Detect which cell encompasses the target text, then output its (x, y) center coordinate. 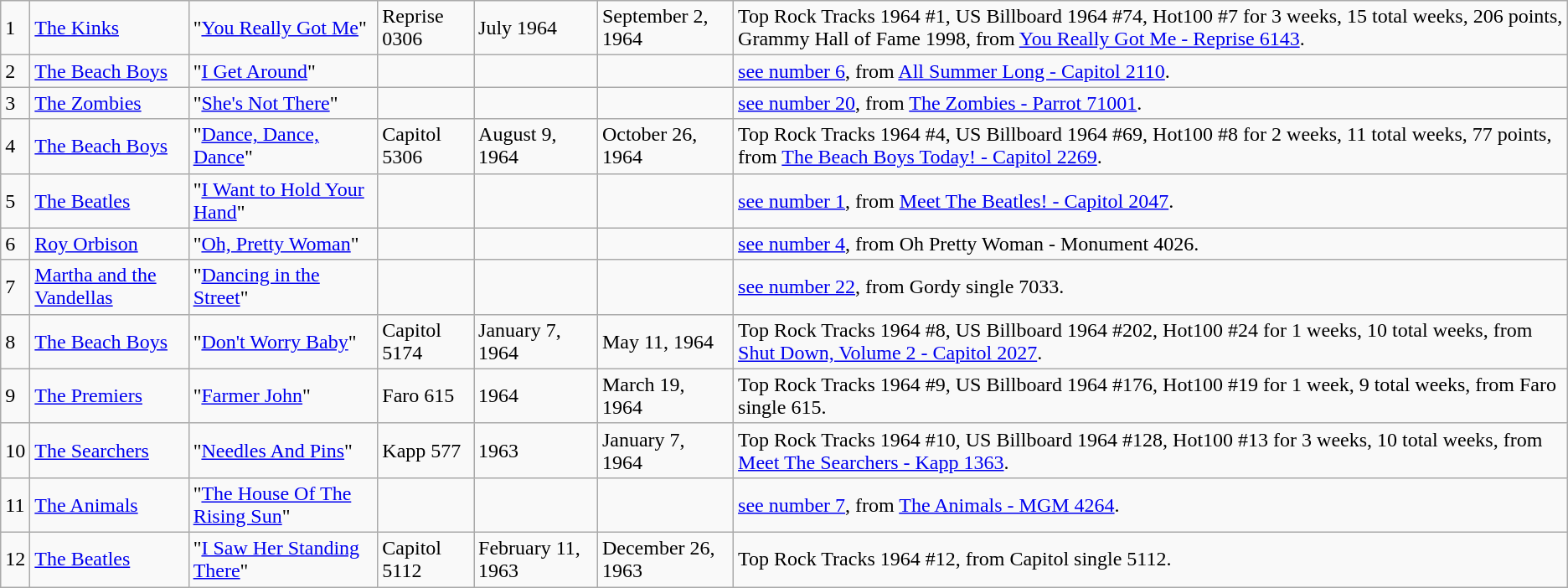
The Premiers (109, 395)
August 9, 1964 (536, 146)
"I Want to Hold Your Hand" (283, 201)
3 (15, 103)
"Dance, Dance, Dance" (283, 146)
"Oh, Pretty Woman" (283, 244)
December 26, 1963 (665, 560)
"Dancing in the Street" (283, 286)
"Farmer John" (283, 395)
see number 4, from Oh Pretty Woman - Monument 4026. (1151, 244)
see number 6, from All Summer Long - Capitol 2110. (1151, 71)
see number 20, from The Zombies - Parrot 71001. (1151, 103)
"I Saw Her Standing There" (283, 560)
Capitol 5174 (426, 342)
1963 (536, 451)
11 (15, 504)
12 (15, 560)
1 (15, 28)
"Don't Worry Baby" (283, 342)
Top Rock Tracks 1964 #9, US Billboard 1964 #176, Hot100 #19 for 1 week, 9 total weeks, from Faro single 615. (1151, 395)
Kapp 577 (426, 451)
The Zombies (109, 103)
Capitol 5306 (426, 146)
see number 22, from Gordy single 7033. (1151, 286)
The Animals (109, 504)
see number 7, from The Animals - MGM 4264. (1151, 504)
May 11, 1964 (665, 342)
6 (15, 244)
Top Rock Tracks 1964 #12, from Capitol single 5112. (1151, 560)
March 19, 1964 (665, 395)
Top Rock Tracks 1964 #8, US Billboard 1964 #202, Hot100 #24 for 1 weeks, 10 total weeks, from Shut Down, Volume 2 - Capitol 2027. (1151, 342)
2 (15, 71)
October 26, 1964 (665, 146)
The Searchers (109, 451)
4 (15, 146)
July 1964 (536, 28)
"The House Of The Rising Sun" (283, 504)
10 (15, 451)
"You Really Got Me" (283, 28)
Roy Orbison (109, 244)
8 (15, 342)
"I Get Around" (283, 71)
The Kinks (109, 28)
February 11, 1963 (536, 560)
Faro 615 (426, 395)
1964 (536, 395)
Top Rock Tracks 1964 #4, US Billboard 1964 #69, Hot100 #8 for 2 weeks, 11 total weeks, 77 points, from The Beach Boys Today! - Capitol 2269. (1151, 146)
Martha and the Vandellas (109, 286)
5 (15, 201)
7 (15, 286)
Capitol 5112 (426, 560)
see number 1, from Meet The Beatles! - Capitol 2047. (1151, 201)
9 (15, 395)
September 2, 1964 (665, 28)
"Needles And Pins" (283, 451)
Reprise 0306 (426, 28)
Top Rock Tracks 1964 #10, US Billboard 1964 #128, Hot100 #13 for 3 weeks, 10 total weeks, from Meet The Searchers - Kapp 1363. (1151, 451)
"She's Not There" (283, 103)
